Locate the cell with the specified text and output its (x, y) center coordinate. 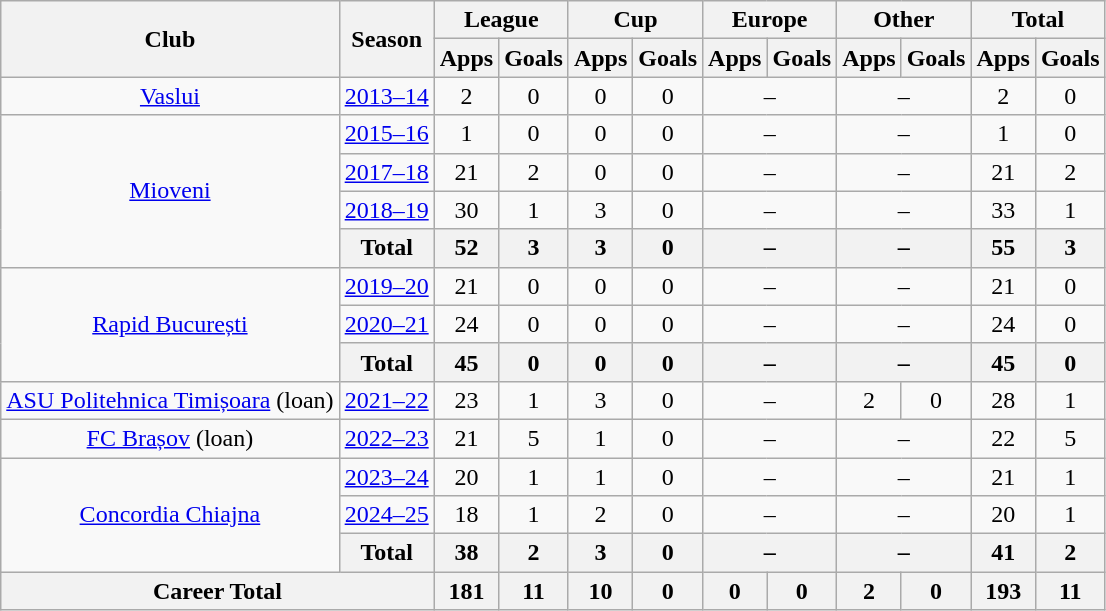
Career Total (218, 591)
2022–23 (386, 438)
2024–25 (386, 515)
2013–14 (386, 96)
2021–22 (386, 400)
55 (1003, 248)
Club (170, 39)
Europe (770, 20)
2017–18 (386, 172)
10 (600, 591)
33 (1003, 210)
Mioveni (170, 191)
2023–24 (386, 477)
23 (466, 400)
2019–20 (386, 286)
League (501, 20)
2020–21 (386, 324)
30 (466, 210)
28 (1003, 400)
Season (386, 39)
2018–19 (386, 210)
52 (466, 248)
FC Brașov (loan) (170, 438)
193 (1003, 591)
38 (466, 553)
ASU Politehnica Timișoara (loan) (170, 400)
Other (904, 20)
Cup (635, 20)
Vaslui (170, 96)
Concordia Chiajna (170, 515)
181 (466, 591)
2015–16 (386, 134)
18 (466, 515)
41 (1003, 553)
22 (1003, 438)
Rapid București (170, 324)
